Find where the given text appears and provide that cell's center as (X, Y) coordinate. 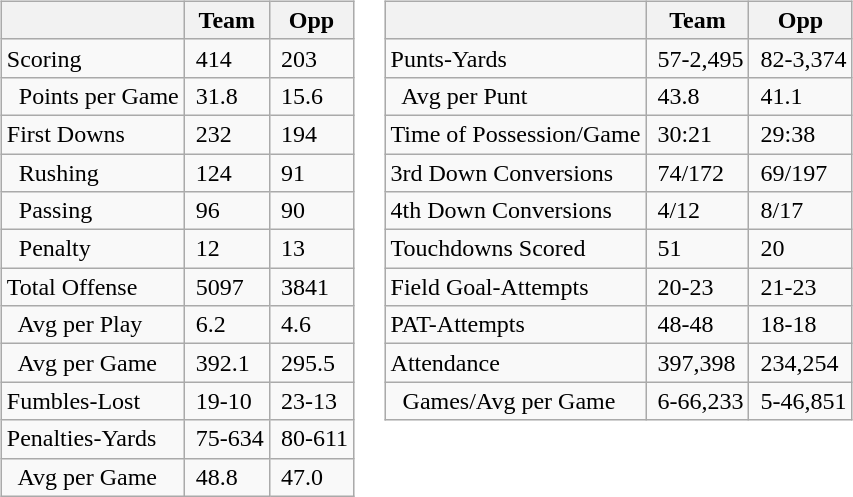
41.1 (800, 96)
69/197 (800, 173)
21-23 (800, 287)
Time of Possession/Game (516, 134)
Passing (92, 211)
18-18 (800, 325)
48.8 (226, 477)
15.6 (311, 96)
Total Offense (92, 287)
13 (311, 249)
23-13 (311, 401)
Touchdowns Scored (516, 249)
20 (800, 249)
Fumbles-Lost (92, 401)
80-611 (311, 439)
12 (226, 249)
6.2 (226, 325)
3841 (311, 287)
Punts-Yards (516, 58)
203 (311, 58)
74/172 (698, 173)
3rd Down Conversions (516, 173)
4.6 (311, 325)
PAT-Attempts (516, 325)
4/12 (698, 211)
Avg per Punt (516, 96)
90 (311, 211)
30:21 (698, 134)
232 (226, 134)
48-48 (698, 325)
Scoring (92, 58)
57-2,495 (698, 58)
20-23 (698, 287)
295.5 (311, 363)
75-634 (226, 439)
19-10 (226, 401)
Penalty (92, 249)
194 (311, 134)
Field Goal-Attempts (516, 287)
124 (226, 173)
4th Down Conversions (516, 211)
Penalties-Yards (92, 439)
Attendance (516, 363)
5097 (226, 287)
392.1 (226, 363)
Games/Avg per Game (516, 401)
Points per Game (92, 96)
234,254 (800, 363)
5-46,851 (800, 401)
6-66,233 (698, 401)
96 (226, 211)
51 (698, 249)
91 (311, 173)
43.8 (698, 96)
31.8 (226, 96)
First Downs (92, 134)
47.0 (311, 477)
397,398 (698, 363)
8/17 (800, 211)
82-3,374 (800, 58)
Rushing (92, 173)
29:38 (800, 134)
414 (226, 58)
Avg per Play (92, 325)
